Search for the cell housing the specified text and yield its [x, y] center coordinate. 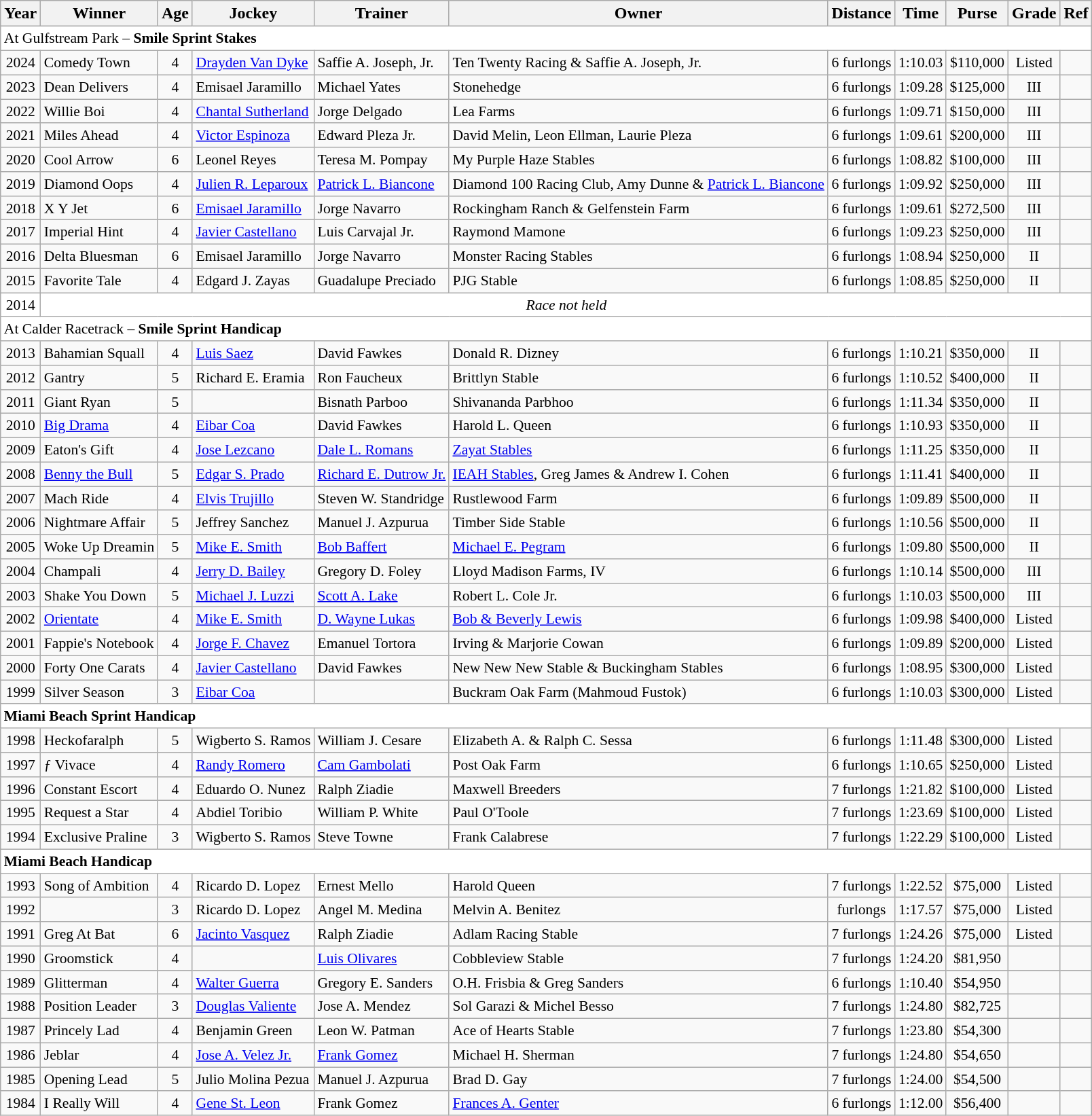
Adlam Racing Stable [638, 934]
$125,000 [977, 87]
Woke Up Dreamin [99, 547]
Edgard J. Zayas [253, 281]
1:10.65 [921, 765]
Drayden Van Dyke [253, 62]
Champali [99, 571]
Dean Delivers [99, 87]
1985 [20, 1079]
1:23.69 [921, 813]
Benjamin Green [253, 1030]
2010 [20, 426]
Imperial Hint [99, 232]
Lloyd Madison Farms, IV [638, 571]
Groomstick [99, 958]
Big Drama [99, 426]
1:10.21 [921, 353]
Bahamian Squall [99, 353]
1997 [20, 765]
2017 [20, 232]
2016 [20, 256]
Song of Ambition [99, 886]
1:24.20 [921, 958]
Jeblar [99, 1055]
2004 [20, 571]
Harold Queen [638, 886]
Scott A. Lake [382, 595]
1986 [20, 1055]
1:12.00 [921, 1103]
Exclusive Praline [99, 837]
Benny the Bull [99, 474]
1:11.41 [921, 474]
Comedy Town [99, 62]
Jockey [253, 14]
1:22.52 [921, 886]
Elvis Trujillo [253, 499]
Edward Pleza Jr. [382, 135]
Princely Lad [99, 1030]
$54,300 [977, 1030]
Mach Ride [99, 499]
Brittlyn Stable [638, 378]
Michael E. Pegram [638, 547]
Trainer [382, 14]
Dale L. Romans [382, 450]
1:09.23 [921, 232]
2005 [20, 547]
1:24.26 [921, 934]
Rockingham Ranch & Gelfenstein Farm [638, 208]
Ace of Hearts Stable [638, 1030]
ƒ Vivace [99, 765]
Jose A. Velez Jr. [253, 1055]
Angel M. Medina [382, 910]
1998 [20, 740]
Richard E. Eramia [253, 378]
$82,725 [977, 1007]
Luis Carvajal Jr. [382, 232]
1:10.52 [921, 378]
Post Oak Farm [638, 765]
1:22.29 [921, 837]
$272,500 [977, 208]
Distance [861, 14]
Stonehedge [638, 87]
2012 [20, 378]
Robert L. Cole Jr. [638, 595]
1989 [20, 982]
X Y Jet [99, 208]
2020 [20, 160]
1990 [20, 958]
Cam Gambolati [382, 765]
Grade [1034, 14]
O.H. Frisbia & Greg Sanders [638, 982]
1:10.40 [921, 982]
1:09.98 [921, 619]
2006 [20, 522]
Miami Beach Handicap [546, 861]
2024 [20, 62]
Frances A. Genter [638, 1103]
Winner [99, 14]
furlongs [861, 910]
2007 [20, 499]
1:21.82 [921, 789]
Ron Faucheux [382, 378]
Irving & Marjorie Cowan [638, 643]
2001 [20, 643]
Orientate [99, 619]
Teresa M. Pompay [382, 160]
Edgar S. Prado [253, 474]
Glitterman [99, 982]
2008 [20, 474]
Shake You Down [99, 595]
Steven W. Standridge [382, 499]
Gantry [99, 378]
1:23.80 [921, 1030]
2000 [20, 668]
Gregory E. Sanders [382, 982]
1992 [20, 910]
Douglas Valiente [253, 1007]
1991 [20, 934]
Leonel Reyes [253, 160]
Giant Ryan [99, 401]
Julien R. Leparoux [253, 184]
1:10.56 [921, 522]
1988 [20, 1007]
Position Leader [99, 1007]
Fappie's Notebook [99, 643]
Delta Bluesman [99, 256]
$110,000 [977, 62]
My Purple Haze Stables [638, 160]
Raymond Mamone [638, 232]
Chantal Sutherland [253, 111]
Timber Side Stable [638, 522]
Owner [638, 14]
1994 [20, 837]
At Calder Racetrack – Smile Sprint Handicap [546, 329]
2019 [20, 184]
1993 [20, 886]
Lea Farms [638, 111]
1:08.94 [921, 256]
Gene St. Leon [253, 1103]
1:09.80 [921, 547]
Jose A. Mendez [382, 1007]
Silver Season [99, 692]
Frank Calabrese [638, 837]
Request a Star [99, 813]
Patrick L. Biancone [382, 184]
I Really Will [99, 1103]
1:08.85 [921, 281]
Michael Yates [382, 87]
1:24.00 [921, 1079]
1:17.57 [921, 910]
$54,950 [977, 982]
Walter Guerra [253, 982]
2015 [20, 281]
2002 [20, 619]
Michael J. Luzzi [253, 595]
Julio Molina Pezua [253, 1079]
Miami Beach Sprint Handicap [546, 716]
Luis Olivares [382, 958]
1:11.48 [921, 740]
1987 [20, 1030]
PJG Stable [638, 281]
Emanuel Tortora [382, 643]
1:11.34 [921, 401]
2021 [20, 135]
Age [175, 14]
Maxwell Breeders [638, 789]
Gregory D. Foley [382, 571]
William J. Cesare [382, 740]
1999 [20, 692]
2022 [20, 111]
Diamond Oops [99, 184]
Constant Escort [99, 789]
William P. White [382, 813]
Nightmare Affair [99, 522]
Jerry D. Bailey [253, 571]
Jorge F. Chavez [253, 643]
2003 [20, 595]
Donald R. Dizney [638, 353]
Guadalupe Preciado [382, 281]
2009 [20, 450]
David Melin, Leon Ellman, Laurie Pleza [638, 135]
2018 [20, 208]
Willie Boi [99, 111]
1:08.82 [921, 160]
Melvin A. Benitez [638, 910]
Randy Romero [253, 765]
$56,400 [977, 1103]
1:09.28 [921, 87]
2014 [20, 305]
1:11.25 [921, 450]
IEAH Stables, Greg James & Andrew I. Cohen [638, 474]
Eduardo O. Nunez [253, 789]
1996 [20, 789]
2011 [20, 401]
New New New Stable & Buckingham Stables [638, 668]
2013 [20, 353]
Time [921, 14]
Forty One Carats [99, 668]
$54,650 [977, 1055]
Bisnath Parboo [382, 401]
Saffie A. Joseph, Jr. [382, 62]
Harold L. Queen [638, 426]
Greg At Bat [99, 934]
Leon W. Patman [382, 1030]
Opening Lead [99, 1079]
1:10.93 [921, 426]
Purse [977, 14]
Ten Twenty Racing & Saffie A. Joseph, Jr. [638, 62]
$54,500 [977, 1079]
Abdiel Toribio [253, 813]
Paul O'Toole [638, 813]
1984 [20, 1103]
1:09.71 [921, 111]
D. Wayne Lukas [382, 619]
Eaton's Gift [99, 450]
Favorite Tale [99, 281]
Jacinto Vasquez [253, 934]
Luis Saez [253, 353]
Diamond 100 Racing Club, Amy Dunne & Patrick L. Biancone [638, 184]
Bob Baffert [382, 547]
Elizabeth A. & Ralph C. Sessa [638, 740]
Cool Arrow [99, 160]
At Gulfstream Park – Smile Sprint Stakes [546, 39]
Race not held [566, 305]
Shivananda Parbhoo [638, 401]
Steve Towne [382, 837]
1995 [20, 813]
Heckofaralph [99, 740]
1:09.92 [921, 184]
Jose Lezcano [253, 450]
Cobbleview Stable [638, 958]
Miles Ahead [99, 135]
Richard E. Dutrow Jr. [382, 474]
Buckram Oak Farm (Mahmoud Fustok) [638, 692]
Year [20, 14]
Jeffrey Sanchez [253, 522]
2023 [20, 87]
Bob & Beverly Lewis [638, 619]
Sol Garazi & Michel Besso [638, 1007]
Ref [1076, 14]
Ernest Mello [382, 886]
1:10.14 [921, 571]
$81,950 [977, 958]
Monster Racing Stables [638, 256]
Rustlewood Farm [638, 499]
Zayat Stables [638, 450]
Victor Espinoza [253, 135]
Brad D. Gay [638, 1079]
1:08.95 [921, 668]
Michael H. Sherman [638, 1055]
$150,000 [977, 111]
Jorge Delgado [382, 111]
